Locate the cell with the specified text and output its [x, y] center coordinate. 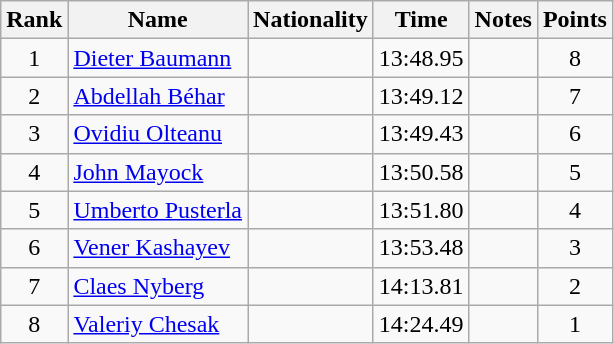
Vener Kashayev [158, 248]
13:49.12 [421, 96]
Valeriy Chesak [158, 324]
Dieter Baumann [158, 58]
John Mayock [158, 172]
Nationality [311, 20]
Ovidiu Olteanu [158, 134]
13:49.43 [421, 134]
Rank [34, 20]
Notes [503, 20]
14:24.49 [421, 324]
13:50.58 [421, 172]
Time [421, 20]
Claes Nyberg [158, 286]
13:51.80 [421, 210]
14:13.81 [421, 286]
Name [158, 20]
Abdellah Béhar [158, 96]
13:53.48 [421, 248]
Points [574, 20]
13:48.95 [421, 58]
Umberto Pusterla [158, 210]
